Pinpoint the cell where the given text exists, returning its [x, y] midpoint coordinate. 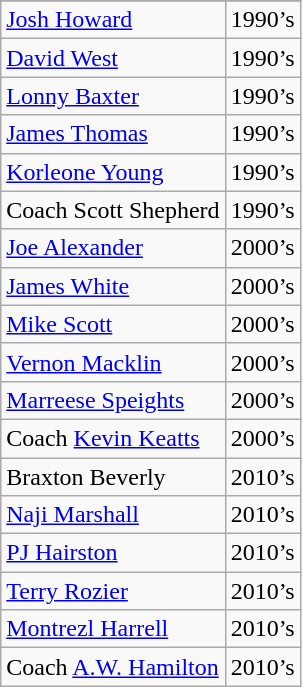
Josh Howard [113, 20]
James White [113, 286]
Coach A.W. Hamilton [113, 667]
PJ Hairston [113, 553]
Terry Rozier [113, 591]
Lonny Baxter [113, 96]
Korleone Young [113, 172]
Braxton Beverly [113, 477]
Naji Marshall [113, 515]
James Thomas [113, 134]
Vernon Macklin [113, 362]
Marreese Speights [113, 400]
Coach Kevin Keatts [113, 438]
David West [113, 58]
Mike Scott [113, 324]
Montrezl Harrell [113, 629]
Coach Scott Shepherd [113, 210]
Joe Alexander [113, 248]
